Detect which cell encompasses the target text, then output its [X, Y] center coordinate. 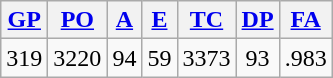
PO [78, 20]
.983 [306, 58]
93 [258, 58]
59 [160, 58]
319 [24, 58]
94 [124, 58]
FA [306, 20]
E [160, 20]
GP [24, 20]
3220 [78, 58]
A [124, 20]
DP [258, 20]
TC [206, 20]
3373 [206, 58]
